Return [x, y] of the center of cell containing provided text 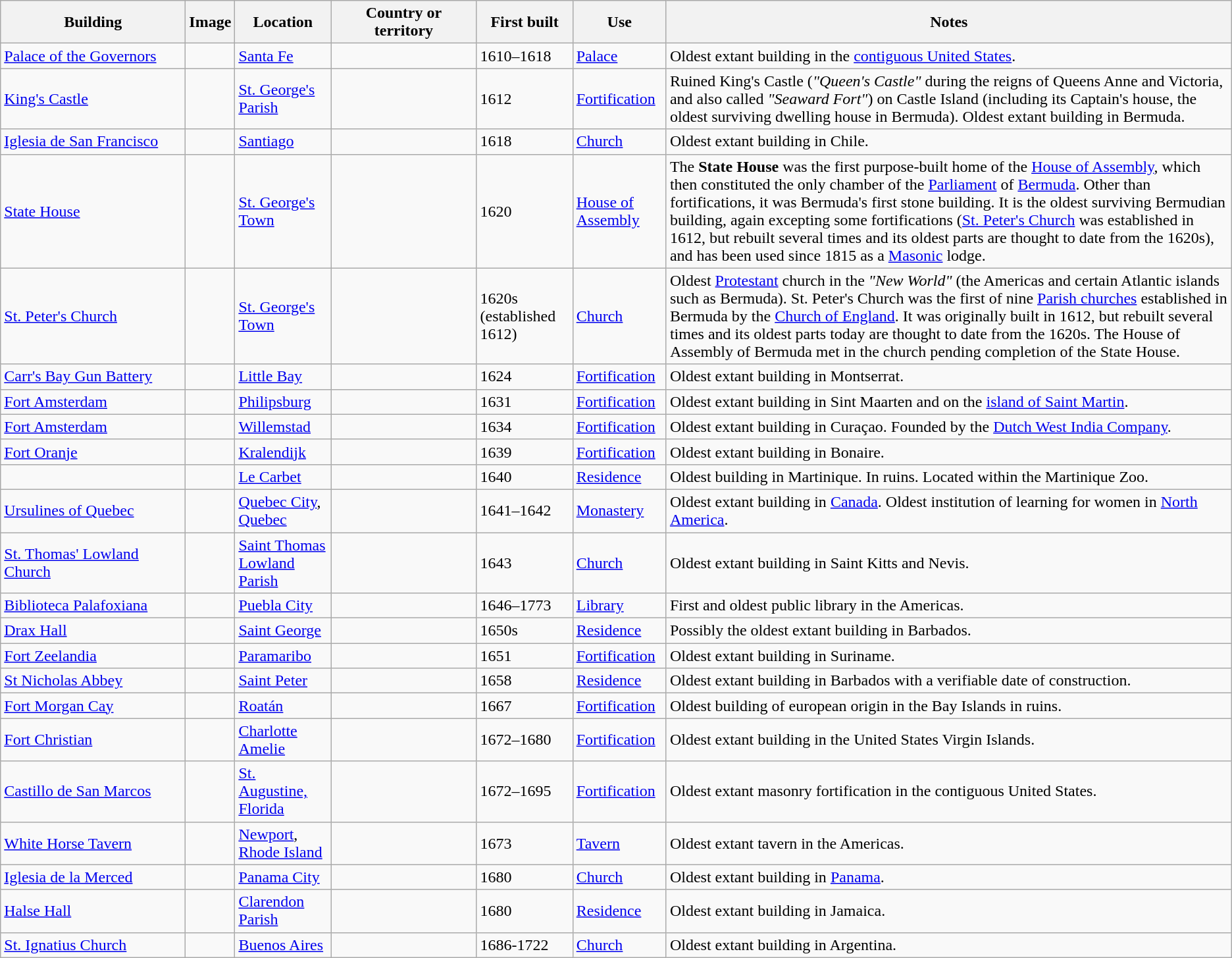
St Nicholas Abbey [93, 681]
Oldest extant building in Chile. [949, 142]
Oldest extant building in Argentina. [949, 945]
1658 [525, 681]
Carr's Bay Gun Battery [93, 377]
1639 [525, 452]
Santiago [283, 142]
Iglesia de la Merced [93, 877]
Palace [619, 56]
Puebla City [283, 606]
Oldest extant building in the United States Virgin Islands. [949, 740]
Location [283, 22]
White Horse Tavern [93, 843]
1618 [525, 142]
Drax Hall [93, 631]
Oldest extant building in the contiguous United States. [949, 56]
Oldest extant masonry fortification in the contiguous United States. [949, 791]
King's Castle [93, 99]
Quebec City, Quebec [283, 511]
1672–1695 [525, 791]
Ursulines of Quebec [93, 511]
Oldest extant building in Jamaica. [949, 911]
1686-1722 [525, 945]
Oldest extant building in Suriname. [949, 656]
Fort Christian [93, 740]
Oldest extant building in Curaçao. Founded by the Dutch West India Company. [949, 427]
Image [211, 22]
1640 [525, 477]
Oldest extant building in Sint Maarten and on the island of Saint Martin. [949, 402]
St. Thomas' Lowland Church [93, 562]
Castillo de San Marcos [93, 791]
House of Assembly [619, 211]
Building [93, 22]
St. George's Parish [283, 99]
1672–1680 [525, 740]
State House [93, 211]
Newport, Rhode Island [283, 843]
1624 [525, 377]
Notes [949, 22]
Willemstad [283, 427]
Oldest building in Martinique. In ruins. Located within the Martinique Zoo. [949, 477]
Fort Oranje [93, 452]
1667 [525, 706]
1641–1642 [525, 511]
1651 [525, 656]
Kralendijk [283, 452]
Library [619, 606]
1620s (established 1612) [525, 316]
First built [525, 22]
Saint George [283, 631]
Oldest building of european origin in the Bay Islands in ruins. [949, 706]
Charlotte Amelie [283, 740]
Buenos Aires [283, 945]
St. Ignatius Church [93, 945]
St. Augustine, Florida [283, 791]
Oldest extant building in Canada. Oldest institution of learning for women in North America. [949, 511]
1610–1618 [525, 56]
Santa Fe [283, 56]
Paramaribo [283, 656]
1643 [525, 562]
Fort Morgan Cay [93, 706]
Little Bay [283, 377]
Iglesia de San Francisco [93, 142]
Palace of the Governors [93, 56]
Clarendon Parish [283, 911]
Oldest extant tavern in the Americas. [949, 843]
Oldest extant building in Panama. [949, 877]
1631 [525, 402]
Halse Hall [93, 911]
Saint Peter [283, 681]
Possibly the oldest extant building in Barbados. [949, 631]
1620 [525, 211]
Saint Thomas Lowland Parish [283, 562]
Roatán [283, 706]
Panama City [283, 877]
Country or territory [404, 22]
Le Carbet [283, 477]
Fort Zeelandia [93, 656]
Monastery [619, 511]
Oldest extant building in Bonaire. [949, 452]
Oldest extant building in Montserrat. [949, 377]
First and oldest public library in the Americas. [949, 606]
St. Peter's Church [93, 316]
Oldest extant building in Saint Kitts and Nevis. [949, 562]
1634 [525, 427]
1612 [525, 99]
Oldest extant building in Barbados with a verifiable date of construction. [949, 681]
1650s [525, 631]
1673 [525, 843]
Use [619, 22]
1646–1773 [525, 606]
Philipsburg [283, 402]
Biblioteca Palafoxiana [93, 606]
Tavern [619, 843]
